Return the (X, Y) coordinate for the center point of the cell that contains the specified text.  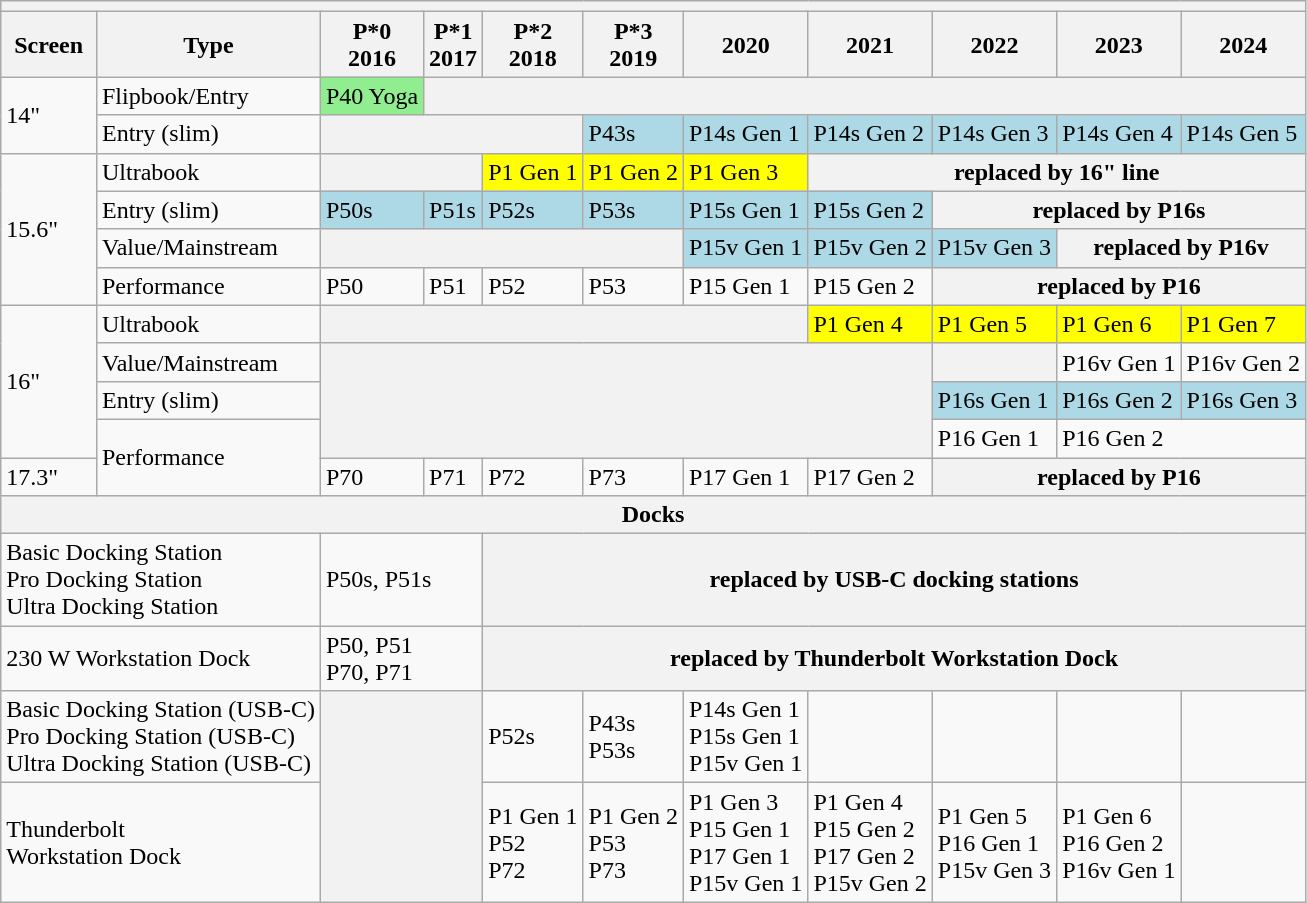
P70 (372, 477)
16" (49, 381)
replaced by Thunderbolt Workstation Dock (894, 658)
P1 Gen 5P16 Gen 1P15v Gen 3 (994, 842)
P40 Yoga (372, 96)
Basic Docking Station (USB-C)Pro Docking Station (USB-C)Ultra Docking Station (USB-C) (161, 737)
P50, P51P70, P71 (401, 658)
P17 Gen 1 (745, 477)
P53 (633, 286)
P1 Gen 6P16 Gen 2P16v Gen 1 (1119, 842)
2024 (1243, 44)
P73 (633, 477)
15.6" (49, 229)
P16s Gen 2 (1119, 400)
P16 Gen 2 (1182, 438)
Screen (49, 44)
P15s Gen 1 (745, 210)
Basic Docking StationPro Docking StationUltra Docking Station (161, 580)
P51 (454, 286)
replaced by 16" line (1057, 172)
P15s Gen 2 (870, 210)
P43sP53s (633, 737)
P*32019 (633, 44)
P17 Gen 2 (870, 477)
P16s Gen 3 (1243, 400)
14" (49, 115)
P72 (533, 477)
P14s Gen 1 (745, 134)
replaced by P16s (1118, 210)
P1 Gen 2 (633, 172)
Type (208, 44)
230 W Workstation Dock (161, 658)
P50s, P51s (401, 580)
P1 Gen 3 (745, 172)
P53s (633, 210)
P16s Gen 1 (994, 400)
Flipbook/Entry (208, 96)
P52 (533, 286)
P1 Gen 4P15 Gen 2P17 Gen 2P15v Gen 2 (870, 842)
P14s Gen 3 (994, 134)
P1 Gen 1 (533, 172)
P14s Gen 1P15s Gen 1P15v Gen 1 (745, 737)
P16 Gen 1 (994, 438)
2022 (994, 44)
P1 Gen 4 (870, 324)
P15 Gen 1 (745, 286)
P16v Gen 1 (1119, 362)
P1 Gen 6 (1119, 324)
P14s Gen 5 (1243, 134)
P43s (633, 134)
P14s Gen 2 (870, 134)
P1 Gen 5 (994, 324)
ThunderboltWorkstation Dock (161, 842)
P16v Gen 2 (1243, 362)
P15 Gen 2 (870, 286)
P1 Gen 7 (1243, 324)
P14s Gen 4 (1119, 134)
P71 (454, 477)
Docks (654, 515)
2020 (745, 44)
P1 Gen 2P53P73 (633, 842)
P15v Gen 1 (745, 248)
P15v Gen 2 (870, 248)
P*22018 (533, 44)
P50s (372, 210)
P*02016 (372, 44)
P*12017 (454, 44)
2023 (1119, 44)
P50 (372, 286)
P1 Gen 3P15 Gen 1P17 Gen 1P15v Gen 1 (745, 842)
2021 (870, 44)
P15v Gen 3 (994, 248)
17.3" (49, 477)
replaced by P16v (1182, 248)
P51s (454, 210)
replaced by USB-C docking stations (894, 580)
P1 Gen 1P52P72 (533, 842)
